Search for the cell housing the specified text and yield its (X, Y) center coordinate. 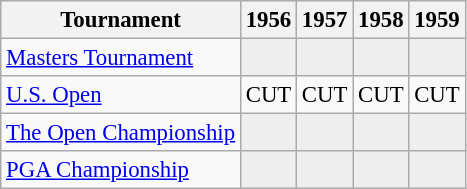
Masters Tournament (121, 58)
1957 (325, 20)
1959 (437, 20)
1958 (381, 20)
U.S. Open (121, 95)
The Open Championship (121, 133)
Tournament (121, 20)
PGA Championship (121, 170)
1956 (268, 20)
